Scan for the cell matching the given text and deliver its (X, Y) coordinate at center. 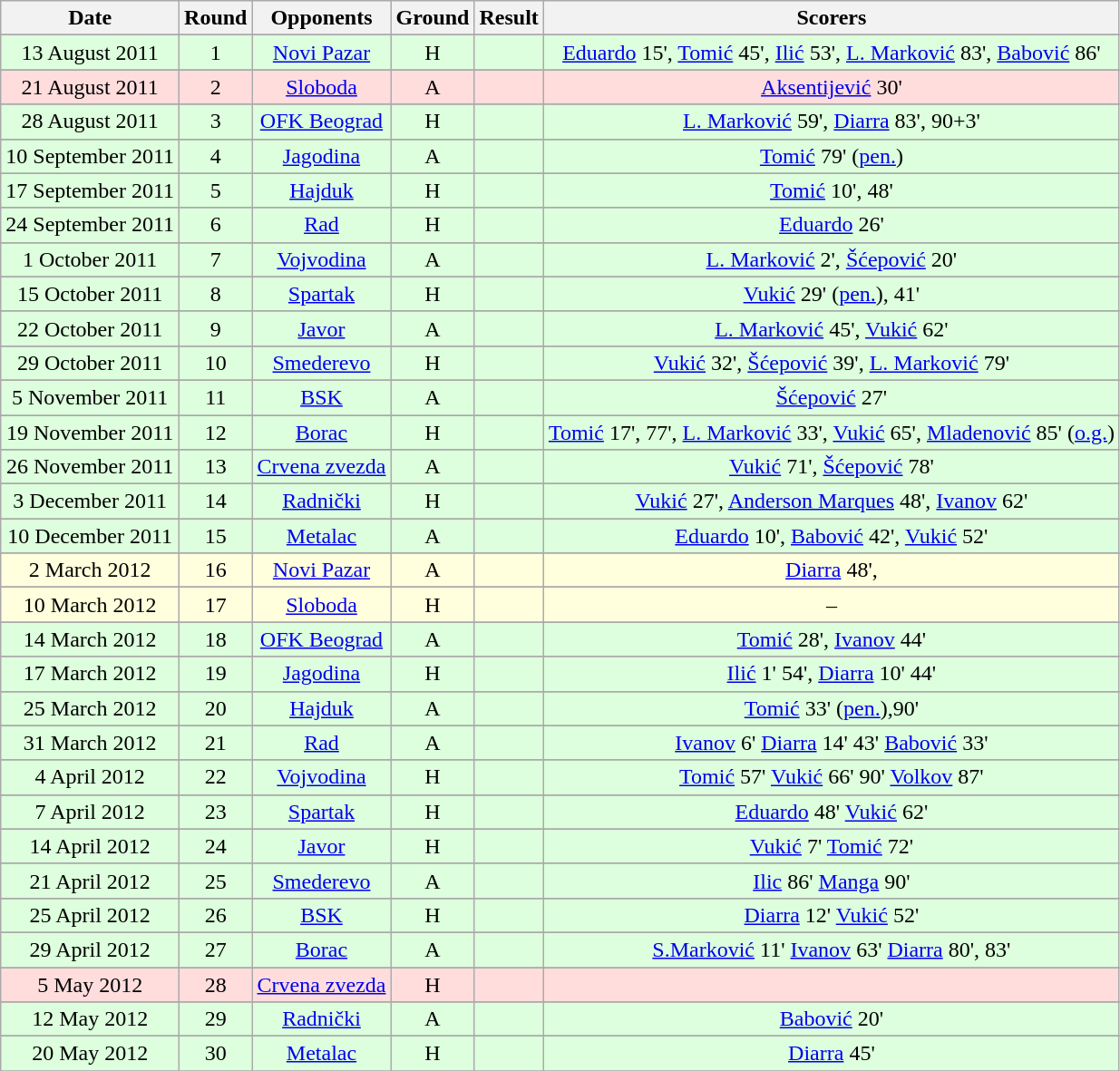
21 August 2011 (91, 87)
L. Marković 59', Diarra 83', 90+3' (831, 122)
12 May 2012 (91, 1019)
10 September 2011 (91, 156)
19 November 2011 (91, 433)
5 (216, 190)
28 (216, 984)
Diarra 48', (831, 570)
10 March 2012 (91, 605)
17 September 2011 (91, 190)
25 April 2012 (91, 915)
25 (216, 881)
Tomić 33' (pen.),90' (831, 708)
20 (216, 708)
L. Marković 45', Vukić 62' (831, 328)
3 December 2011 (91, 501)
Tomić 57' Vukić 66' 90' Volkov 87' (831, 777)
23 (216, 812)
25 March 2012 (91, 708)
14 April 2012 (91, 846)
9 (216, 328)
Ivanov 6' Diarra 14' 43' Babović 33' (831, 743)
17 March 2012 (91, 674)
Tomić 17', 77', L. Marković 33', Vukić 65', Mladenović 85' (o.g.) (831, 433)
11 (216, 397)
– (831, 605)
Scorers (831, 18)
Eduardo 15', Tomić 45', Ilić 53', L. Marković 83', Babović 86' (831, 53)
2 March 2012 (91, 570)
29 (216, 1019)
Round (216, 18)
6 (216, 225)
21 April 2012 (91, 881)
Vukić 71', Šćepović 78' (831, 467)
28 August 2011 (91, 122)
10 (216, 363)
7 (216, 259)
3 (216, 122)
4 (216, 156)
4 April 2012 (91, 777)
20 May 2012 (91, 1054)
Babović 20' (831, 1019)
14 (216, 501)
22 October 2011 (91, 328)
L. Marković 2', Šćepović 20' (831, 259)
22 (216, 777)
27 (216, 949)
5 May 2012 (91, 984)
1 (216, 53)
26 November 2011 (91, 467)
21 (216, 743)
Result (509, 18)
Date (91, 18)
Vukić 27', Anderson Marques 48', Ivanov 62' (831, 501)
31 March 2012 (91, 743)
Ilić 1' 54', Diarra 10' 44' (831, 674)
Eduardo 26' (831, 225)
Eduardo 10', Babović 42', Vukić 52' (831, 536)
12 (216, 433)
Vukić 29' (pen.), 41' (831, 294)
18 (216, 639)
16 (216, 570)
S.Marković 11' Ivanov 63' Diarra 80', 83' (831, 949)
24 September 2011 (91, 225)
24 (216, 846)
Ilic 86' Manga 90' (831, 881)
10 December 2011 (91, 536)
Tomić 79' (pen.) (831, 156)
29 October 2011 (91, 363)
Ground (433, 18)
7 April 2012 (91, 812)
29 April 2012 (91, 949)
Diarra 45' (831, 1054)
Vukić 32', Šćepović 39', L. Marković 79' (831, 363)
15 (216, 536)
13 (216, 467)
5 November 2011 (91, 397)
30 (216, 1054)
17 (216, 605)
1 October 2011 (91, 259)
Diarra 12' Vukić 52' (831, 915)
2 (216, 87)
15 October 2011 (91, 294)
Opponents (321, 18)
Tomić 10', 48' (831, 190)
8 (216, 294)
19 (216, 674)
Vukić 7' Tomić 72' (831, 846)
14 March 2012 (91, 639)
Šćepović 27' (831, 397)
26 (216, 915)
Aksentijević 30' (831, 87)
Eduardo 48' Vukić 62' (831, 812)
Tomić 28', Ivanov 44' (831, 639)
13 August 2011 (91, 53)
